Pinpoint the cell where the given text exists, returning its (X, Y) midpoint coordinate. 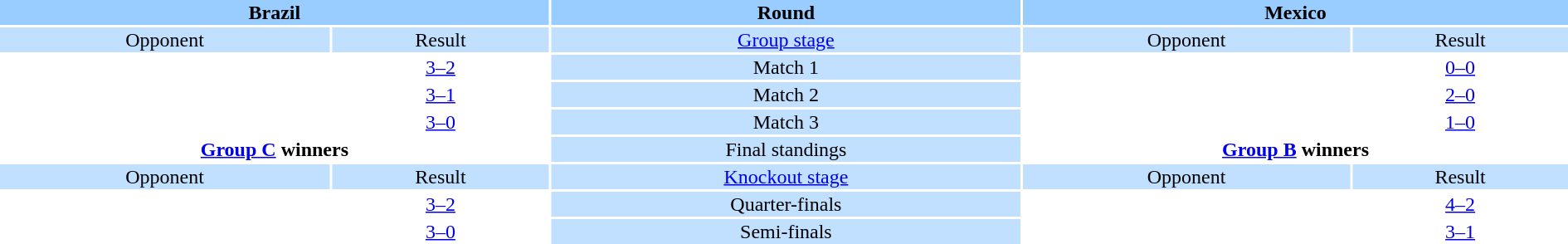
Round (786, 12)
Group C winners (275, 149)
Final standings (786, 149)
Knockout stage (786, 177)
Mexico (1296, 12)
Quarter-finals (786, 204)
0–0 (1460, 67)
Brazil (275, 12)
2–0 (1460, 95)
Match 1 (786, 67)
Group B winners (1296, 149)
Match 2 (786, 95)
Semi-finals (786, 232)
Group stage (786, 40)
1–0 (1460, 122)
4–2 (1460, 204)
Match 3 (786, 122)
